Provide the [x, y] coordinate of the cell's center where the given text is located.  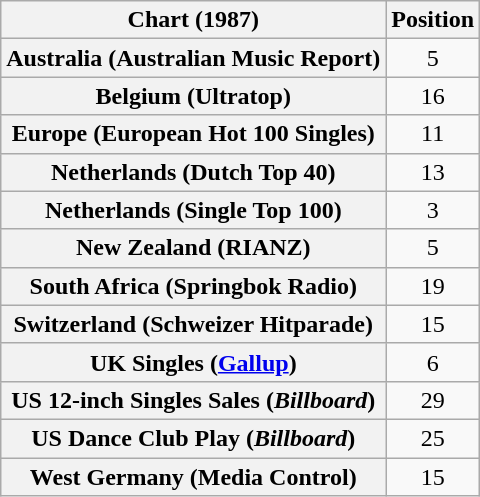
16 [433, 96]
US Dance Club Play (Billboard) [194, 438]
29 [433, 400]
13 [433, 172]
Chart (1987) [194, 20]
11 [433, 134]
6 [433, 362]
New Zealand (RIANZ) [194, 248]
Netherlands (Single Top 100) [194, 210]
Europe (European Hot 100 Singles) [194, 134]
Belgium (Ultratop) [194, 96]
Australia (Australian Music Report) [194, 58]
19 [433, 286]
South Africa (Springbok Radio) [194, 286]
25 [433, 438]
3 [433, 210]
US 12-inch Singles Sales (Billboard) [194, 400]
Switzerland (Schweizer Hitparade) [194, 324]
Netherlands (Dutch Top 40) [194, 172]
Position [433, 20]
West Germany (Media Control) [194, 477]
UK Singles (Gallup) [194, 362]
